Return (X, Y) of the center of cell containing provided text 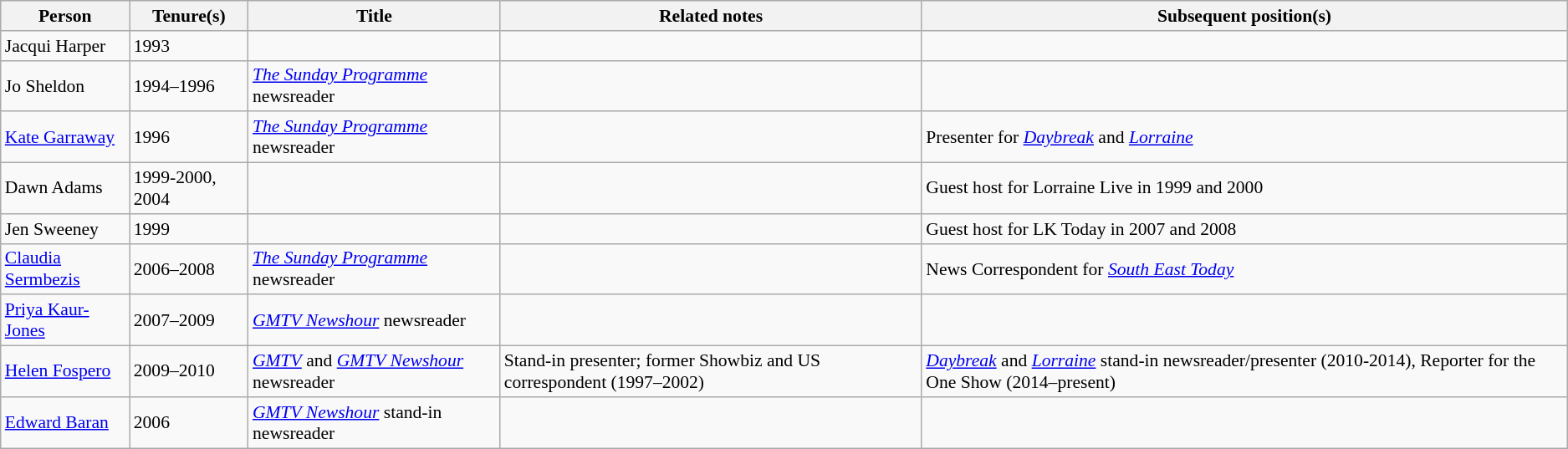
1993 (189, 46)
1999 (189, 229)
Jacqui Harper (65, 46)
1996 (189, 137)
GMTV and GMTV Newshour newsreader (375, 371)
Stand-in presenter; former Showbiz and US correspondent (1997–2002) (711, 371)
Title (375, 16)
Helen Fospero (65, 371)
Tenure(s) (189, 16)
Claudia Sermbezis (65, 269)
Dawn Adams (65, 189)
1999-2000, 2004 (189, 189)
Daybreak and Lorraine stand-in newsreader/presenter (2010-2014), Reporter for the One Show (2014–present) (1244, 371)
2009–2010 (189, 371)
GMTV Newshour stand-in newsreader (375, 423)
Guest host for Lorraine Live in 1999 and 2000 (1244, 189)
2007–2009 (189, 321)
Presenter for Daybreak and Lorraine (1244, 137)
News Correspondent for South East Today (1244, 269)
Jen Sweeney (65, 229)
1994–1996 (189, 85)
2006 (189, 423)
Kate Garraway (65, 137)
Guest host for LK Today in 2007 and 2008 (1244, 229)
GMTV Newshour newsreader (375, 321)
Priya Kaur-Jones (65, 321)
Person (65, 16)
Edward Baran (65, 423)
Jo Sheldon (65, 85)
2006–2008 (189, 269)
Subsequent position(s) (1244, 16)
Related notes (711, 16)
